Return (x, y) of the center of cell containing provided text 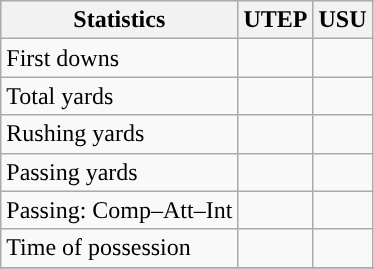
Passing yards (120, 172)
Passing: Comp–Att–Int (120, 210)
Total yards (120, 96)
Rushing yards (120, 134)
Statistics (120, 20)
USU (342, 20)
First downs (120, 58)
Time of possession (120, 248)
UTEP (276, 20)
